Determine the [X, Y] coordinate at the center of the cell enclosing the given text.  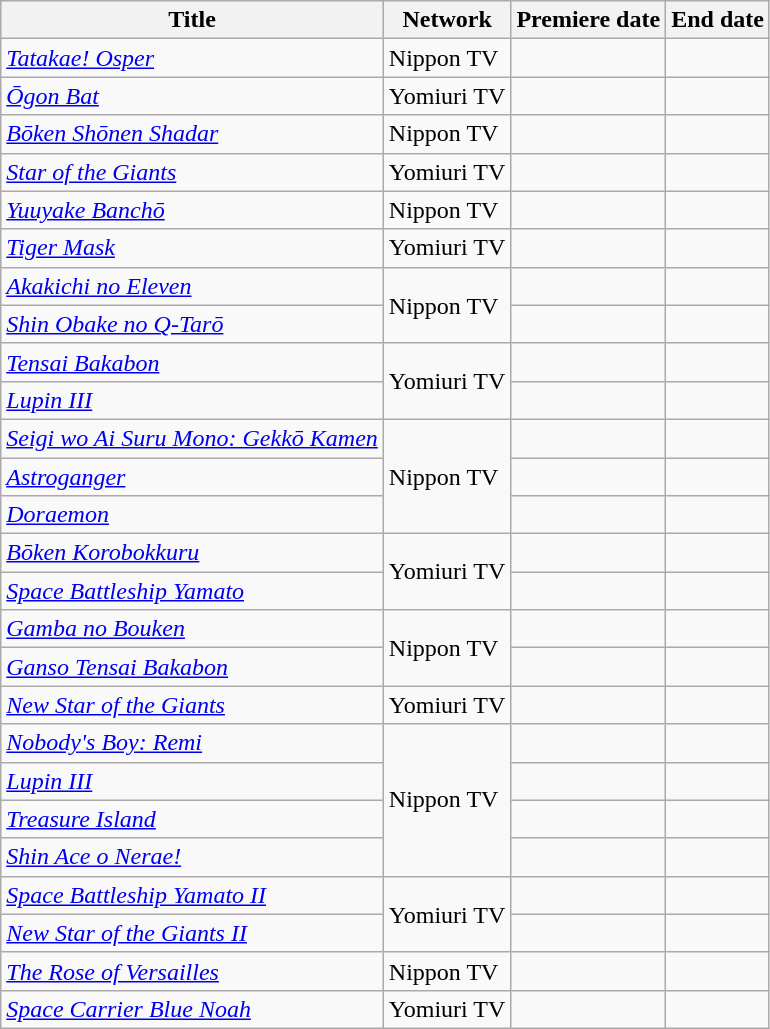
Premiere date [588, 20]
Doraemon [192, 515]
Shin Obake no Q-Tarō [192, 324]
Ganso Tensai Bakabon [192, 667]
Tensai Bakabon [192, 362]
End date [718, 20]
Treasure Island [192, 819]
Ōgon Bat [192, 96]
Space Battleship Yamato [192, 591]
Akakichi no Eleven [192, 286]
Shin Ace o Nerae! [192, 857]
Yuuyake Banchō [192, 210]
Gamba no Bouken [192, 629]
Bōken Shōnen Shadar [192, 134]
New Star of the Giants II [192, 933]
The Rose of Versailles [192, 971]
Seigi wo Ai Suru Mono: Gekkō Kamen [192, 438]
Network [447, 20]
Star of the Giants [192, 172]
Nobody's Boy: Remi [192, 743]
Astroganger [192, 477]
New Star of the Giants [192, 705]
Space Carrier Blue Noah [192, 1009]
Tatakae! Osper [192, 58]
Tiger Mask [192, 248]
Bōken Korobokkuru [192, 553]
Title [192, 20]
Space Battleship Yamato II [192, 895]
